Find where the given text appears and provide that cell's center as (X, Y) coordinate. 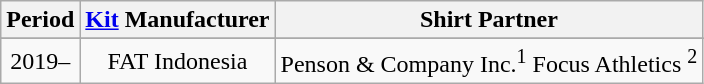
2019– (40, 62)
FAT Indonesia (178, 62)
Kit Manufacturer (178, 20)
Shirt Partner (489, 20)
Period (40, 20)
Penson & Company Inc.1 Focus Athletics 2 (489, 62)
